Detect which cell encompasses the target text, then output its (x, y) center coordinate. 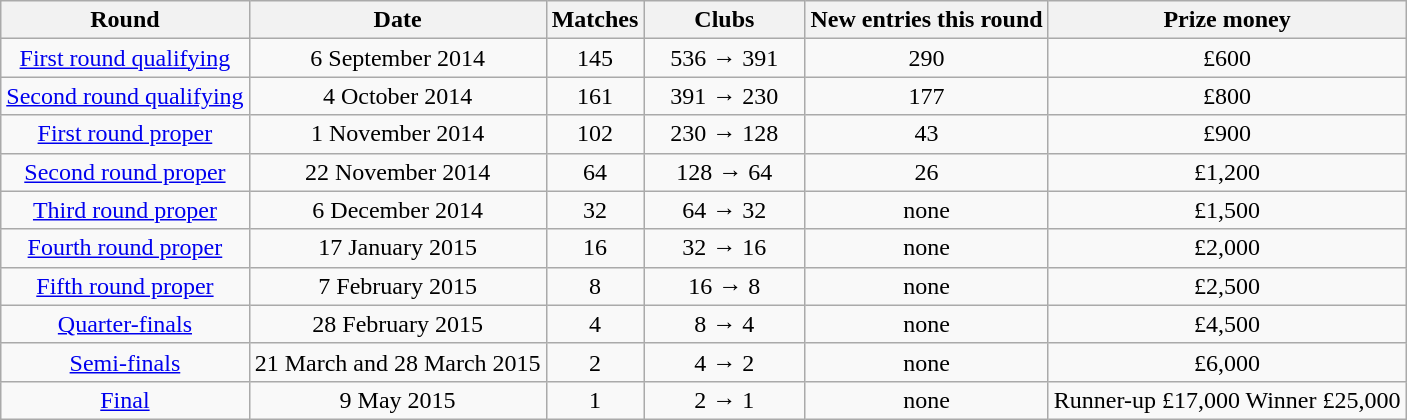
Runner-up £17,000 Winner £25,000 (1227, 400)
2 (595, 362)
£4,500 (1227, 324)
£2,500 (1227, 286)
Final (125, 400)
First round proper (125, 134)
32 (595, 210)
£1,500 (1227, 210)
£2,000 (1227, 248)
391 → 230 (724, 96)
Quarter-finals (125, 324)
2 → 1 (724, 400)
Fifth round proper (125, 286)
128 → 64 (724, 172)
Second round proper (125, 172)
26 (926, 172)
230 → 128 (724, 134)
6 September 2014 (398, 58)
8 → 4 (724, 324)
1 (595, 400)
£900 (1227, 134)
First round qualifying (125, 58)
Prize money (1227, 20)
Clubs (724, 20)
4 (595, 324)
£1,200 (1227, 172)
8 (595, 286)
9 May 2015 (398, 400)
177 (926, 96)
Date (398, 20)
64 → 32 (724, 210)
£800 (1227, 96)
Third round proper (125, 210)
Fourth round proper (125, 248)
Semi-finals (125, 362)
6 December 2014 (398, 210)
32 → 16 (724, 248)
145 (595, 58)
102 (595, 134)
£6,000 (1227, 362)
7 February 2015 (398, 286)
New entries this round (926, 20)
£600 (1227, 58)
43 (926, 134)
536 → 391 (724, 58)
Second round qualifying (125, 96)
28 February 2015 (398, 324)
290 (926, 58)
16 (595, 248)
Matches (595, 20)
22 November 2014 (398, 172)
17 January 2015 (398, 248)
16 → 8 (724, 286)
161 (595, 96)
1 November 2014 (398, 134)
Round (125, 20)
4 October 2014 (398, 96)
21 March and 28 March 2015 (398, 362)
64 (595, 172)
4 → 2 (724, 362)
